Find where the given text appears and provide that cell's center as (X, Y) coordinate. 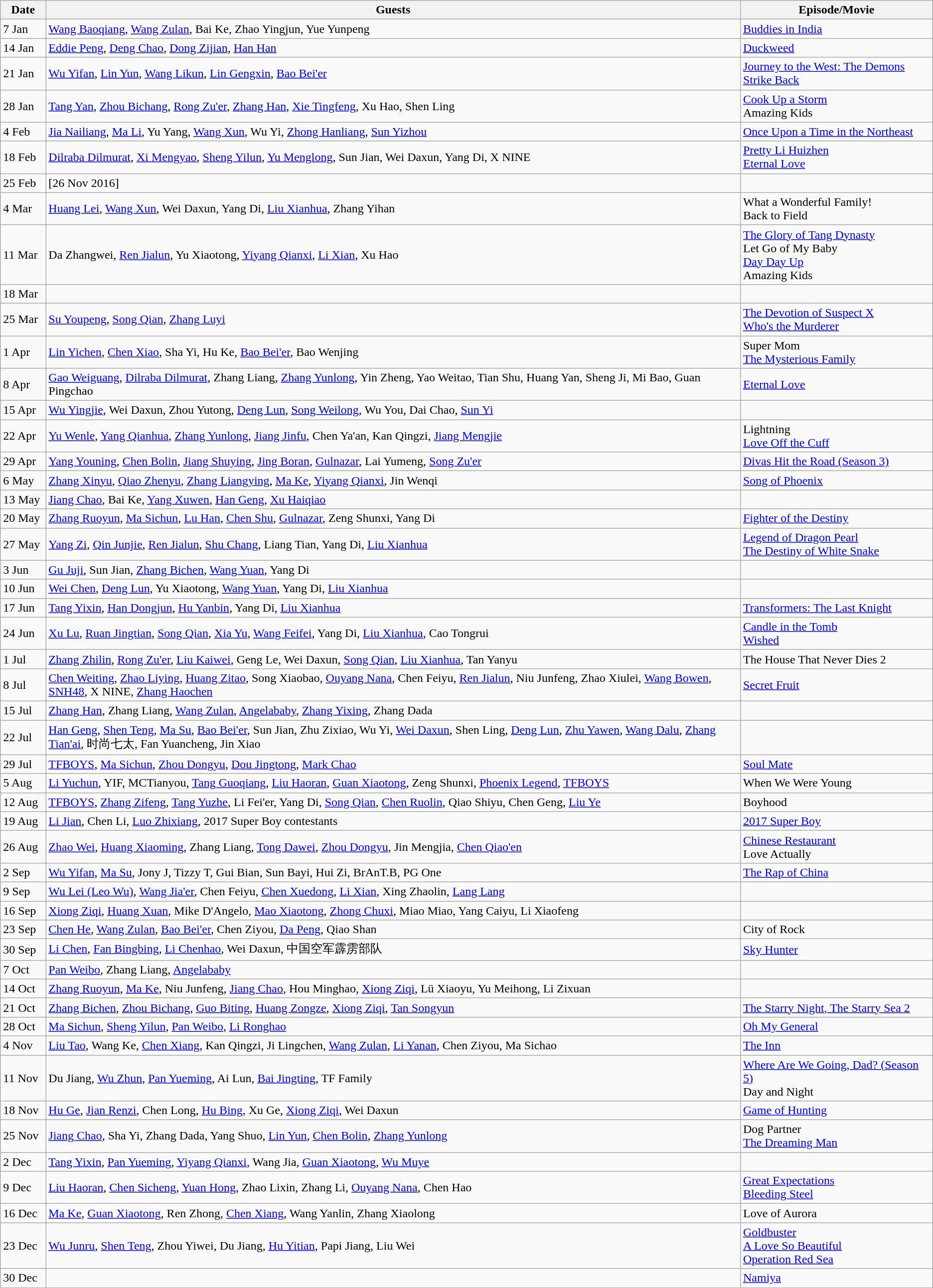
19 Aug (23, 821)
28 Oct (23, 1026)
Gu Juji, Sun Jian, Zhang Bichen, Wang Yuan, Yang Di (393, 570)
7 Oct (23, 969)
9 Sep (23, 891)
Namiya (836, 1278)
Wu Yingjie, Wei Daxun, Zhou Yutong, Deng Lun, Song Weilong, Wu You, Dai Chao, Sun Yi (393, 410)
LightningLove Off the Cuff (836, 436)
27 May (23, 544)
Lin Yichen, Chen Xiao, Sha Yi, Hu Ke, Bao Bei'er, Bao Wenjing (393, 352)
Li Jian, Chen Li, Luo Zhixiang, 2017 Super Boy contestants (393, 821)
Xu Lu, Ruan Jingtian, Song Qian, Xia Yu, Wang Feifei, Yang Di, Liu Xianhua, Cao Tongrui (393, 633)
30 Sep (23, 950)
Gao Weiguang, Dilraba Dilmurat, Zhang Liang, Zhang Yunlong, Yin Zheng, Yao Weitao, Tian Shu, Huang Yan, Sheng Ji, Mi Bao, Guan Pingchao (393, 385)
Ma Sichun, Sheng Yilun, Pan Weibo, Li Ronghao (393, 1026)
8 Apr (23, 385)
Huang Lei, Wang Xun, Wei Daxun, Yang Di, Liu Xianhua, Zhang Yihan (393, 208)
When We Were Young (836, 783)
Chinese RestaurantLove Actually (836, 846)
12 Aug (23, 802)
25 Nov (23, 1136)
29 Jul (23, 764)
The Rap of China (836, 872)
Pretty Li HuizhenEternal Love (836, 158)
The Devotion of Suspect XWho's the Murderer (836, 319)
Game of Hunting (836, 1111)
4 Mar (23, 208)
Yu Wenle, Yang Qianhua, Zhang Yunlong, Jiang Jinfu, Chen Ya'an, Kan Qingzi, Jiang Mengjie (393, 436)
Transformers: The Last Knight (836, 608)
18 Feb (23, 158)
Wei Chen, Deng Lun, Yu Xiaotong, Wang Yuan, Yang Di, Liu Xianhua (393, 589)
20 May (23, 518)
4 Feb (23, 132)
Zhang Xinyu, Qiao Zhenyu, Zhang Liangying, Ma Ke, Yiyang Qianxi, Jin Wenqi (393, 481)
Zhang Bichen, Zhou Bichang, Guo Biting, Huang Zongze, Xiong Ziqi, Tan Songyun (393, 1007)
25 Feb (23, 183)
Pan Weibo, Zhang Liang, Angelababy (393, 969)
13 May (23, 499)
The Starry Night, The Starry Sea 2 (836, 1007)
Song of Phoenix (836, 481)
Cook Up a StormAmazing Kids (836, 106)
Candle in the TombWished (836, 633)
Li Yuchun, YIF, MCTianyou, Tang Guoqiang, Liu Haoran, Guan Xiaotong, Zeng Shunxi, Phoenix Legend, TFBOYS (393, 783)
Liu Haoran, Chen Sicheng, Yuan Hong, Zhao Lixin, Zhang Li, Ouyang Nana, Chen Hao (393, 1187)
Guests (393, 10)
1 Apr (23, 352)
Fighter of the Destiny (836, 518)
Sky Hunter (836, 950)
Xiong Ziqi, Huang Xuan, Mike D'Angelo, Mao Xiaotong, Zhong Chuxi, Miao Miao, Yang Caiyu, Li Xiaofeng (393, 911)
23 Sep (23, 930)
Dilraba Dilmurat, Xi Mengyao, Sheng Yilun, Yu Menglong, Sun Jian, Wei Daxun, Yang Di, X NINE (393, 158)
Zhang Ruoyun, Ma Ke, Niu Junfeng, Jiang Chao, Hou Minghao, Xiong Ziqi, Lü Xiaoyu, Yu Meihong, Li Zixuan (393, 988)
3 Jun (23, 570)
16 Sep (23, 911)
25 Mar (23, 319)
30 Dec (23, 1278)
Hu Ge, Jian Renzi, Chen Long, Hu Bing, Xu Ge, Xiong Ziqi, Wei Daxun (393, 1111)
Soul Mate (836, 764)
Wu Yifan, Lin Yun, Wang Likun, Lin Gengxin, Bao Bei'er (393, 74)
Wang Baoqiang, Wang Zulan, Bai Ke, Zhao Yingjun, Yue Yunpeng (393, 29)
Li Chen, Fan Bingbing, Li Chenhao, Wei Daxun, 中国空军霹雳部队 (393, 950)
15 Jul (23, 710)
Dog PartnerThe Dreaming Man (836, 1136)
Date (23, 10)
22 Apr (23, 436)
Episode/Movie (836, 10)
22 Jul (23, 737)
Wu Lei (Leo Wu), Wang Jia'er, Chen Feiyu, Chen Xuedong, Li Xian, Xing Zhaolin, Lang Lang (393, 891)
Where Are We Going, Dad? (Season 5)Day and Night (836, 1078)
Once Upon a Time in the Northeast (836, 132)
21 Jan (23, 74)
2 Dec (23, 1162)
Jiang Chao, Bai Ke, Yang Xuwen, Han Geng, Xu Haiqiao (393, 499)
23 Dec (23, 1246)
29 Apr (23, 462)
Super MomThe Mysterious Family (836, 352)
18 Mar (23, 294)
11 Mar (23, 254)
The House That Never Dies 2 (836, 659)
Buddies in India (836, 29)
28 Jan (23, 106)
Chen He, Wang Zulan, Bao Bei'er, Chen Ziyou, Da Peng, Qiao Shan (393, 930)
17 Jun (23, 608)
Wu Junru, Shen Teng, Zhou Yiwei, Du Jiang, Hu Yitian, Papi Jiang, Liu Wei (393, 1246)
7 Jan (23, 29)
Jiang Chao, Sha Yi, Zhang Dada, Yang Shuo, Lin Yun, Chen Bolin, Zhang Yunlong (393, 1136)
16 Dec (23, 1213)
Yang Zi, Qin Junjie, Ren Jialun, Shu Chang, Liang Tian, Yang Di, Liu Xianhua (393, 544)
4 Nov (23, 1045)
26 Aug (23, 846)
Secret Fruit (836, 685)
2 Sep (23, 872)
TFBOYS, Ma Sichun, Zhou Dongyu, Dou Jingtong, Mark Chao (393, 764)
The Inn (836, 1045)
8 Jul (23, 685)
Zhang Ruoyun, Ma Sichun, Lu Han, Chen Shu, Gulnazar, Zeng Shunxi, Yang Di (393, 518)
24 Jun (23, 633)
Liu Tao, Wang Ke, Chen Xiang, Kan Qingzi, Ji Lingchen, Wang Zulan, Li Yanan, Chen Ziyou, Ma Sichao (393, 1045)
Su Youpeng, Song Qian, Zhang Luyi (393, 319)
Legend of Dragon PearlThe Destiny of White Snake (836, 544)
10 Jun (23, 589)
2017 Super Boy (836, 821)
Da Zhangwei, Ren Jialun, Yu Xiaotong, Yiyang Qianxi, Li Xian, Xu Hao (393, 254)
11 Nov (23, 1078)
What a Wonderful Family!Back to Field (836, 208)
Jia Nailiang, Ma Li, Yu Yang, Wang Xun, Wu Yi, Zhong Hanliang, Sun Yizhou (393, 132)
Divas Hit the Road (Season 3) (836, 462)
15 Apr (23, 410)
TFBOYS, Zhang Zifeng, Tang Yuzhe, Li Fei'er, Yang Di, Song Qian, Chen Ruolin, Qiao Shiyu, Chen Geng, Liu Ye (393, 802)
Du Jiang, Wu Zhun, Pan Yueming, Ai Lun, Bai Jingting, TF Family (393, 1078)
Journey to the West: The Demons Strike Back (836, 74)
Love of Aurora (836, 1213)
Zhang Han, Zhang Liang, Wang Zulan, Angelababy, Zhang Yixing, Zhang Dada (393, 710)
Ma Ke, Guan Xiaotong, Ren Zhong, Chen Xiang, Wang Yanlin, Zhang Xiaolong (393, 1213)
Boyhood (836, 802)
14 Jan (23, 48)
14 Oct (23, 988)
Eddie Peng, Deng Chao, Dong Zijian, Han Han (393, 48)
Eternal Love (836, 385)
Great ExpectationsBleeding Steel (836, 1187)
The Glory of Tang DynastyLet Go of My BabyDay Day UpAmazing Kids (836, 254)
Duckweed (836, 48)
6 May (23, 481)
GoldbusterA Love So BeautifulOperation Red Sea (836, 1246)
Tang Yan, Zhou Bichang, Rong Zu'er, Zhang Han, Xie Tingfeng, Xu Hao, Shen Ling (393, 106)
Tang Yixin, Han Dongjun, Hu Yanbin, Yang Di, Liu Xianhua (393, 608)
Oh My General (836, 1026)
1 Jul (23, 659)
18 Nov (23, 1111)
5 Aug (23, 783)
Yang Youning, Chen Bolin, Jiang Shuying, Jing Boran, Gulnazar, Lai Yumeng, Song Zu'er (393, 462)
Zhao Wei, Huang Xiaoming, Zhang Liang, Tong Dawei, Zhou Dongyu, Jin Mengjia, Chen Qiao'en (393, 846)
Zhang Zhilin, Rong Zu'er, Liu Kaiwei, Geng Le, Wei Daxun, Song Qian, Liu Xianhua, Tan Yanyu (393, 659)
9 Dec (23, 1187)
City of Rock (836, 930)
Wu Yifan, Ma Su, Jony J, Tizzy T, Gui Bian, Sun Bayi, Hui Zi, BrAnT.B, PG One (393, 872)
21 Oct (23, 1007)
[26 Nov 2016] (393, 183)
Tang Yixin, Pan Yueming, Yiyang Qianxi, Wang Jia, Guan Xiaotong, Wu Muye (393, 1162)
